Search for the cell housing the specified text and yield its [X, Y] center coordinate. 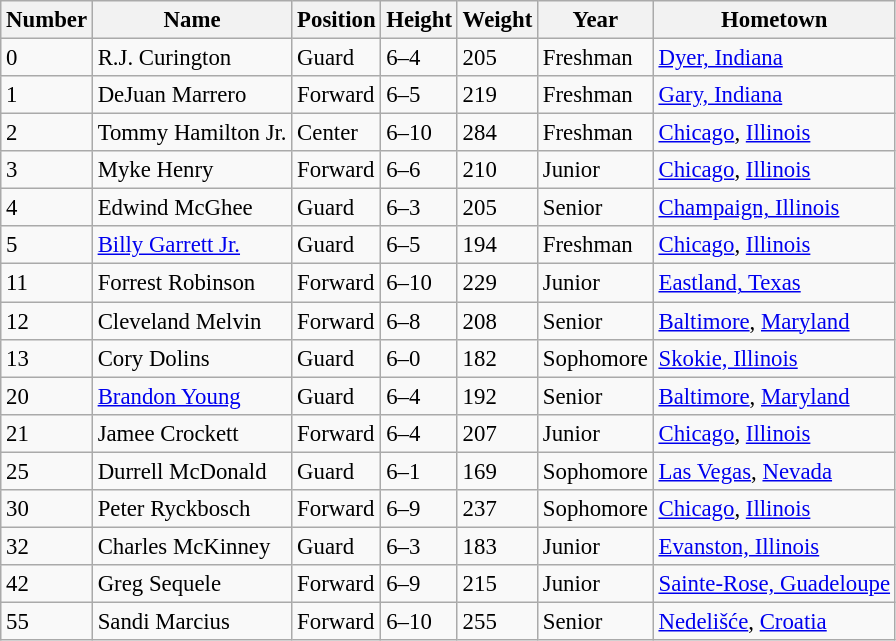
Billy Garrett Jr. [192, 245]
Eastland, Texas [774, 283]
55 [47, 621]
32 [47, 546]
Las Vegas, Nevada [774, 471]
5 [47, 245]
Nedelišće, Croatia [774, 621]
3 [47, 170]
Center [336, 133]
Gary, Indiana [774, 95]
Jamee Crockett [192, 433]
182 [497, 358]
4 [47, 208]
42 [47, 584]
25 [47, 471]
6–1 [419, 471]
Year [596, 20]
Champaign, Illinois [774, 208]
Position [336, 20]
237 [497, 509]
6–0 [419, 358]
6–8 [419, 321]
Forrest Robinson [192, 283]
255 [497, 621]
Sainte-Rose, Guadeloupe [774, 584]
30 [47, 509]
Hometown [774, 20]
11 [47, 283]
208 [497, 321]
215 [497, 584]
1 [47, 95]
194 [497, 245]
R.J. Curington [192, 58]
Myke Henry [192, 170]
Cleveland Melvin [192, 321]
183 [497, 546]
6–6 [419, 170]
Height [419, 20]
Evanston, Illinois [774, 546]
21 [47, 433]
0 [47, 58]
207 [497, 433]
2 [47, 133]
219 [497, 95]
229 [497, 283]
12 [47, 321]
Durrell McDonald [192, 471]
13 [47, 358]
DeJuan Marrero [192, 95]
20 [47, 396]
Tommy Hamilton Jr. [192, 133]
Weight [497, 20]
Edwind McGhee [192, 208]
210 [497, 170]
169 [497, 471]
Sandi Marcius [192, 621]
Name [192, 20]
Greg Sequele [192, 584]
192 [497, 396]
Peter Ryckbosch [192, 509]
Cory Dolins [192, 358]
Charles McKinney [192, 546]
Brandon Young [192, 396]
284 [497, 133]
Skokie, Illinois [774, 358]
Dyer, Indiana [774, 58]
Number [47, 20]
